Identify which cell holds the provided text, then report its (X, Y) central coordinate. 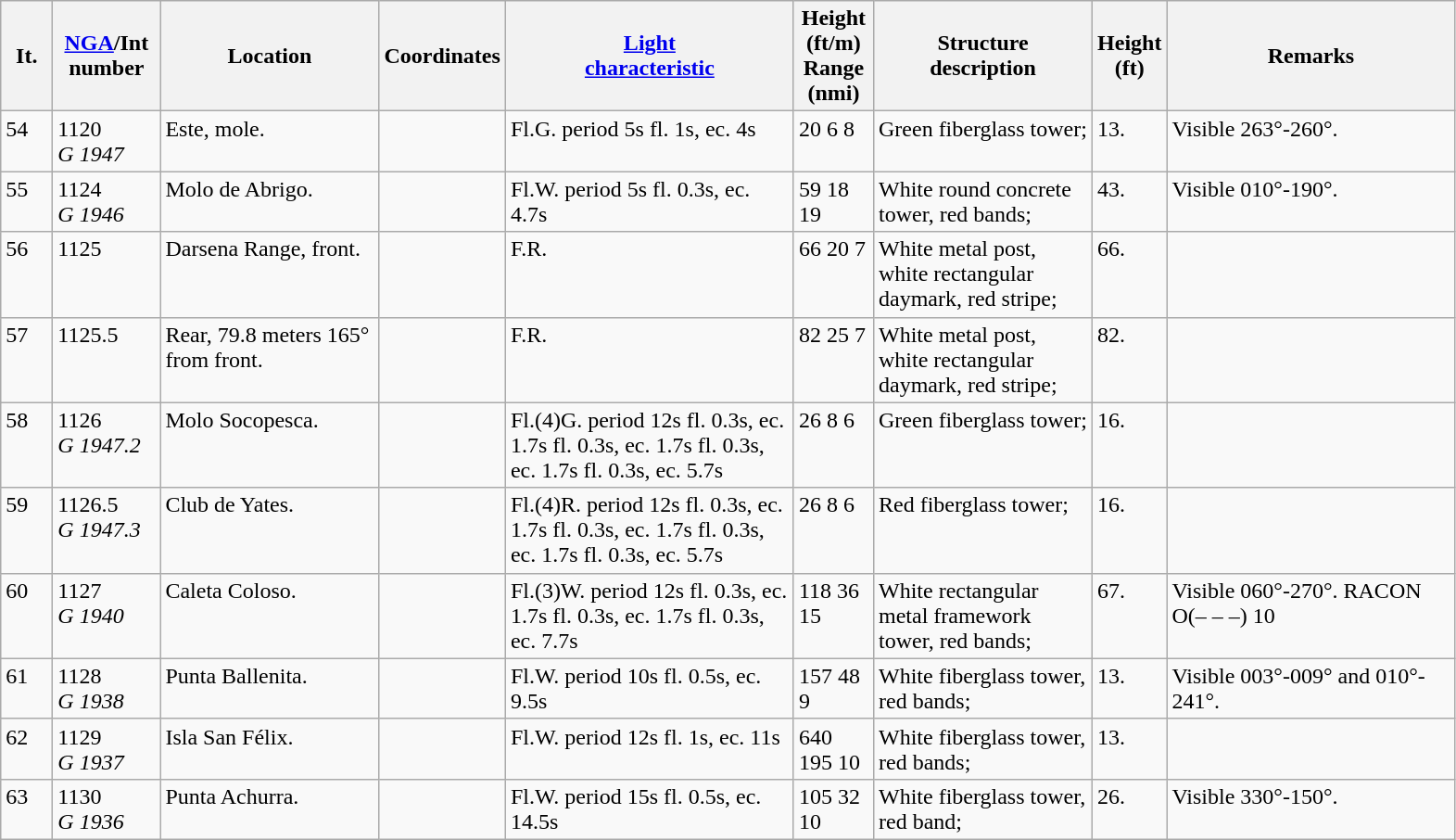
105 32 10 (833, 808)
67. (1130, 616)
Fl.(4)G. period 12s fl. 0.3s, ec. 1.7s fl. 0.3s, ec. 1.7s fl. 0.3s, ec. 1.7s fl. 0.3s, ec. 5.7s (649, 445)
Visible 263°-260°. (1310, 141)
Visible 003°-009° and 010°- 241°. (1310, 688)
Remarks (1310, 56)
1127G 1940 (107, 616)
Molo Socopesca. (270, 445)
82. (1130, 360)
1124G 1946 (107, 202)
Fl.W. period 12s fl. 1s, ec. 11s (649, 749)
Club de Yates. (270, 530)
Fl.(3)W. period 12s fl. 0.3s, ec. 1.7s fl. 0.3s, ec. 1.7s fl. 0.3s, ec. 7.7s (649, 616)
1120G 1947 (107, 141)
157 48 9 (833, 688)
White fiberglass tower, red band; (982, 808)
Visible 060°-270°. RACON O(– – –) 10 (1310, 616)
118 36 15 (833, 616)
20 6 8 (833, 141)
1125 (107, 274)
Fl.W. period 5s fl. 0.3s, ec. 4.7s (649, 202)
43. (1130, 202)
Lightcharacteristic (649, 56)
White rectangular metal framework tower, red bands; (982, 616)
Fl.W. period 10s fl. 0.5s, ec. 9.5s (649, 688)
Height (ft) (1130, 56)
White round concrete tower, red bands; (982, 202)
Darsena Range, front. (270, 274)
54 (27, 141)
640 195 10 (833, 749)
59 18 19 (833, 202)
26. (1130, 808)
56 (27, 274)
1129G 1937 (107, 749)
1125.5 (107, 360)
1126.5G 1947.3 (107, 530)
Fl.W. period 15s fl. 0.5s, ec. 14.5s (649, 808)
63 (27, 808)
Red fiberglass tower; (982, 530)
It. (27, 56)
Rear, 79.8 meters 165° from front. (270, 360)
Location (270, 56)
Punta Achurra. (270, 808)
Structuredescription (982, 56)
82 25 7 (833, 360)
Caleta Coloso. (270, 616)
Isla San Félix. (270, 749)
60 (27, 616)
Visible 010°-190°. (1310, 202)
Coordinates (442, 56)
Este, mole. (270, 141)
Height (ft/m)Range (nmi) (833, 56)
1130G 1936 (107, 808)
57 (27, 360)
1128G 1938 (107, 688)
Fl.(4)R. period 12s fl. 0.3s, ec. 1.7s fl. 0.3s, ec. 1.7s fl. 0.3s, ec. 1.7s fl. 0.3s, ec. 5.7s (649, 530)
Fl.G. period 5s fl. 1s, ec. 4s (649, 141)
59 (27, 530)
1126G 1947.2 (107, 445)
Visible 330°-150°. (1310, 808)
62 (27, 749)
61 (27, 688)
66. (1130, 274)
66 20 7 (833, 274)
NGA/Intnumber (107, 56)
58 (27, 445)
Punta Ballenita. (270, 688)
55 (27, 202)
Molo de Abrigo. (270, 202)
